Identify which cell holds the provided text, then report its [X, Y] central coordinate. 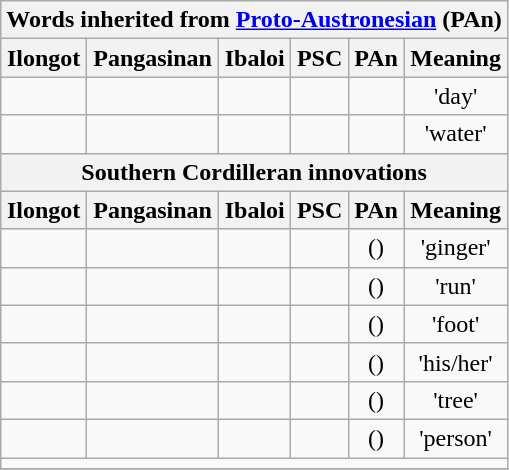
Southern Cordilleran innovations [254, 172]
'his/her' [456, 362]
'ginger' [456, 248]
'foot' [456, 324]
'day' [456, 96]
'tree' [456, 400]
'person' [456, 438]
'run' [456, 286]
Words inherited from Proto-Austronesian (PAn) [254, 20]
'water' [456, 134]
